Identify which cell holds the provided text, then report its [x, y] central coordinate. 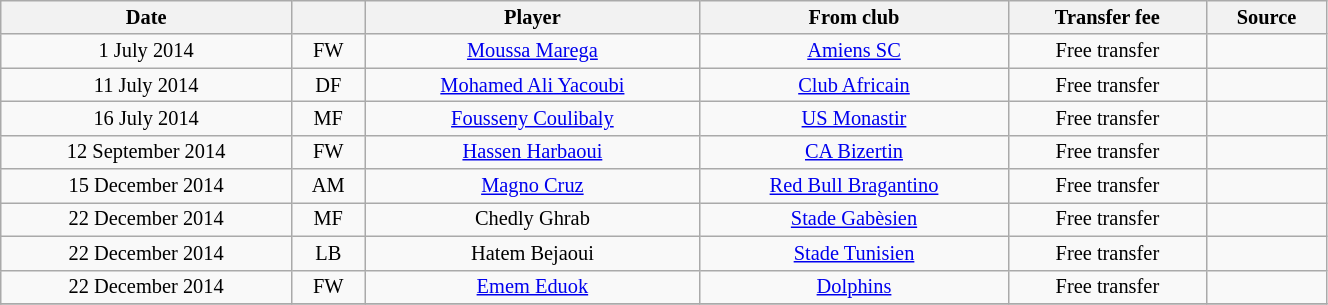
Source [1267, 17]
Player [532, 17]
Amiens SC [854, 51]
Emem Eduok [532, 287]
Club Africain [854, 85]
AM [328, 186]
Hatem Bejaoui [532, 253]
12 September 2014 [146, 152]
From club [854, 17]
Magno Cruz [532, 186]
US Monastir [854, 118]
Fousseny Coulibaly [532, 118]
Stade Tunisien [854, 253]
Red Bull Bragantino [854, 186]
Chedly Ghrab [532, 219]
15 December 2014 [146, 186]
Moussa Marega [532, 51]
DF [328, 85]
LB [328, 253]
Hassen Harbaoui [532, 152]
16 July 2014 [146, 118]
11 July 2014 [146, 85]
Transfer fee [1107, 17]
Mohamed Ali Yacoubi [532, 85]
Date [146, 17]
1 July 2014 [146, 51]
Dolphins [854, 287]
Stade Gabèsien [854, 219]
CA Bizertin [854, 152]
